Detect which cell encompasses the target text, then output its [x, y] center coordinate. 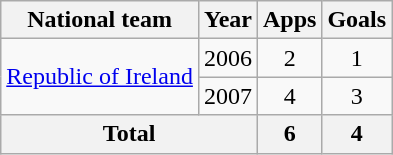
Goals [357, 20]
National team [100, 20]
1 [357, 58]
Republic of Ireland [100, 77]
Year [228, 20]
3 [357, 96]
2006 [228, 58]
Apps [289, 20]
6 [289, 134]
Total [130, 134]
2 [289, 58]
2007 [228, 96]
